Locate the cell with the specified text and output its [x, y] center coordinate. 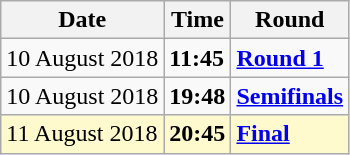
Semifinals [290, 96]
Round [290, 20]
Round 1 [290, 58]
11 August 2018 [82, 134]
Final [290, 134]
19:48 [198, 96]
Time [198, 20]
11:45 [198, 58]
Date [82, 20]
20:45 [198, 134]
